Locate the cell with the specified text and output its [x, y] center coordinate. 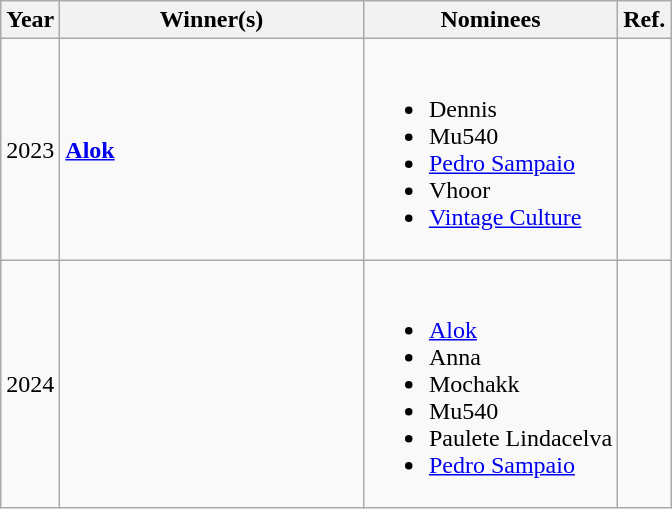
Ref. [644, 20]
AlokAnnaMochakkMu540Paulete LindacelvaPedro Sampaio [490, 384]
DennisMu540Pedro SampaioVhoorVintage Culture [490, 150]
Year [30, 20]
2024 [30, 384]
Alok [212, 150]
Nominees [490, 20]
2023 [30, 150]
Winner(s) [212, 20]
